Locate the cell with the specified text and output its (X, Y) center coordinate. 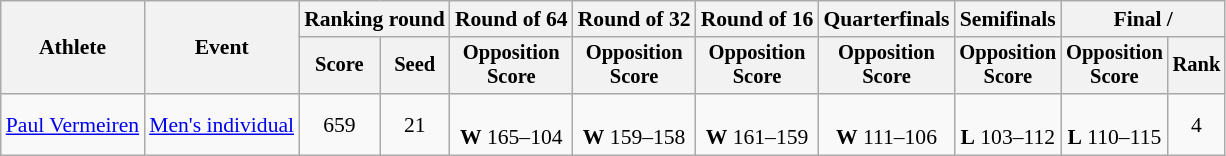
W 161–159 (758, 124)
Event (222, 48)
W 159–158 (634, 124)
21 (415, 124)
Paul Vermeiren (72, 124)
L 110–115 (1114, 124)
Score (340, 66)
L 103–112 (1008, 124)
Men's individual (222, 124)
Seed (415, 66)
W 165–104 (512, 124)
Round of 16 (758, 19)
4 (1197, 124)
W 111–106 (886, 124)
Final / (1143, 19)
Athlete (72, 48)
Rank (1197, 66)
Quarterfinals (886, 19)
Round of 64 (512, 19)
Semifinals (1008, 19)
Ranking round (374, 19)
Round of 32 (634, 19)
659 (340, 124)
